From the cell containing the given text, extract its center point as (x, y) coordinate. 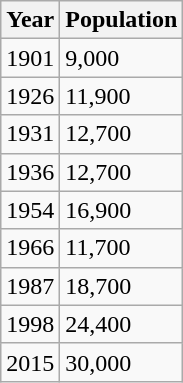
30,000 (122, 362)
Population (122, 20)
1954 (30, 210)
1966 (30, 248)
1998 (30, 324)
1936 (30, 172)
1926 (30, 96)
11,900 (122, 96)
1931 (30, 134)
16,900 (122, 210)
9,000 (122, 58)
1901 (30, 58)
1987 (30, 286)
2015 (30, 362)
24,400 (122, 324)
Year (30, 20)
18,700 (122, 286)
11,700 (122, 248)
